From the cell containing the given text, extract its center point as (x, y) coordinate. 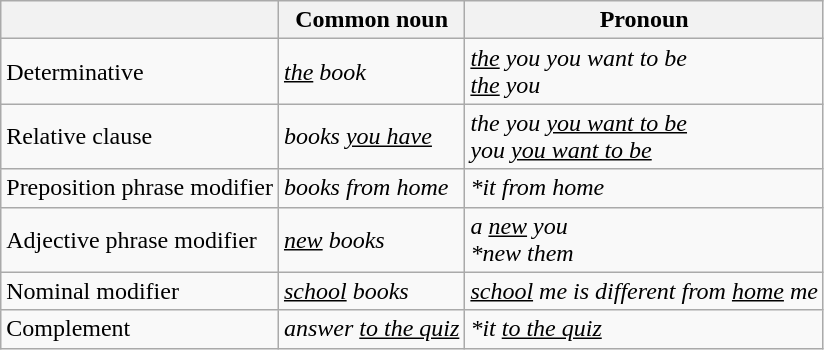
Pronoun (644, 20)
Nominal modifier (140, 291)
books from home (371, 188)
Determinative (140, 72)
a new you*new them (644, 240)
Common noun (371, 20)
books you have (371, 136)
new books (371, 240)
Preposition phrase modifier (140, 188)
*it to the quiz (644, 329)
school me is different from home me (644, 291)
Relative clause (140, 136)
the you you want to bethe you (644, 72)
answer to the quiz (371, 329)
Complement (140, 329)
the book (371, 72)
the you you want to beyou you want to be (644, 136)
Adjective phrase modifier (140, 240)
*it from home (644, 188)
school books (371, 291)
